Return (x, y) of the center of cell containing provided text 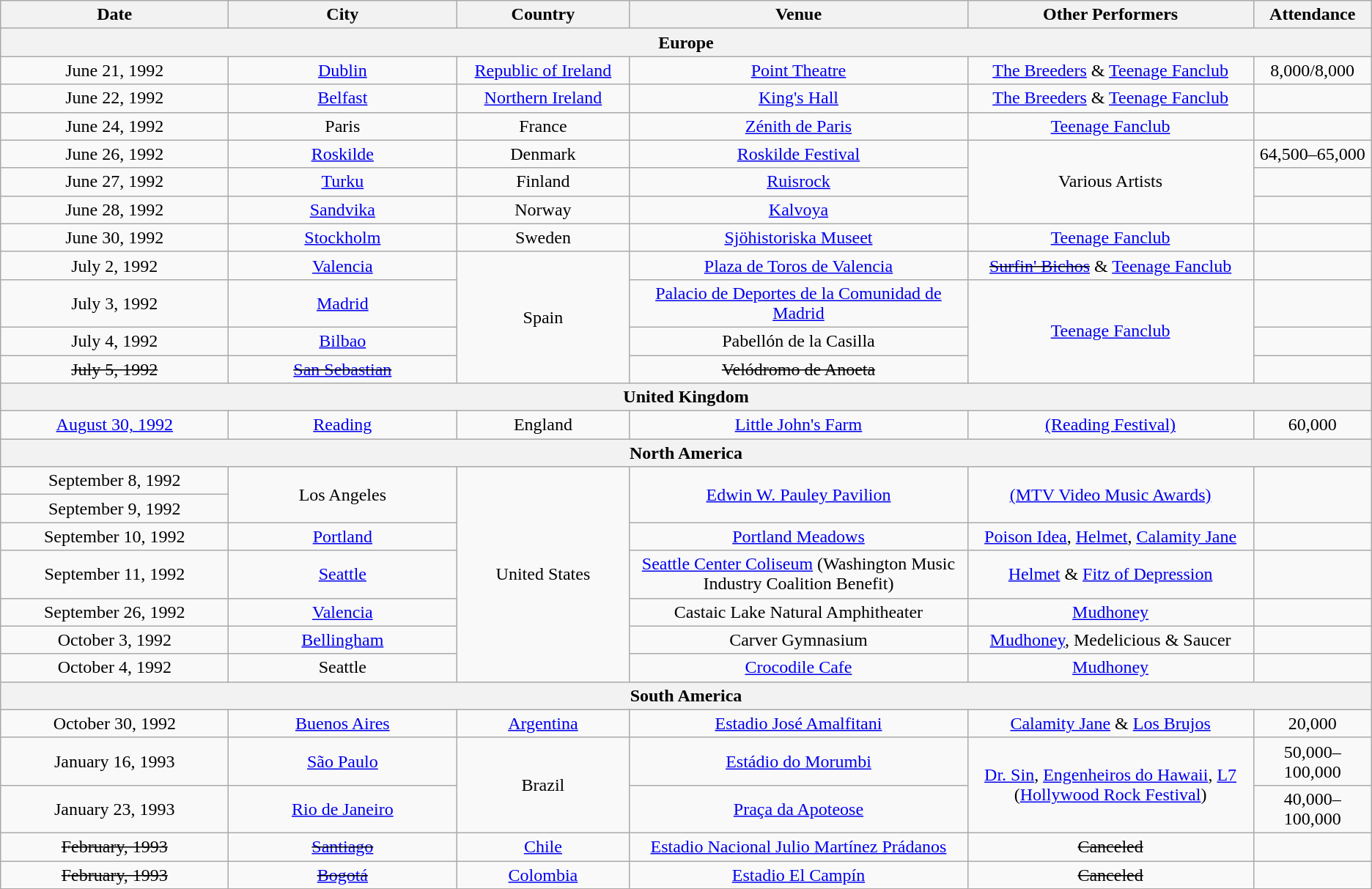
Reading (343, 425)
Spain (543, 317)
Northern Ireland (543, 98)
June 24, 1992 (114, 126)
Point Theatre (799, 70)
July 4, 1992 (114, 341)
Turku (343, 182)
Estádio do Morumbi (799, 761)
Dr. Sin, Engenheiros do Hawaii, L7 (Hollywood Rock Festival) (1110, 785)
Colombia (543, 874)
October 30, 1992 (114, 723)
Rio de Janeiro (343, 809)
Calamity Jane & Los Brujos (1110, 723)
June 30, 1992 (114, 237)
50,000–100,000 (1312, 761)
Belfast (343, 98)
Helmet & Fitz of Depression (1110, 575)
Sweden (543, 237)
Kalvoya (799, 210)
September 10, 1992 (114, 536)
France (543, 126)
Velódromo de Anoeta (799, 369)
Various Artists (1110, 182)
Praça da Apoteose (799, 809)
Dublin (343, 70)
September 26, 1992 (114, 612)
Date (114, 15)
July 5, 1992 (114, 369)
August 30, 1992 (114, 425)
Plaza de Toros de Valencia (799, 265)
Finland (543, 182)
United States (543, 575)
Country (543, 15)
Argentina (543, 723)
South America (686, 696)
Estadio José Amalfitani (799, 723)
Edwin W. Pauley Pavilion (799, 495)
Madrid (343, 303)
Seattle Center Coliseum (Washington Music Industry Coalition Benefit) (799, 575)
64,500–65,000 (1312, 154)
June 27, 1992 (114, 182)
São Paulo (343, 761)
Norway (543, 210)
Castaic Lake Natural Amphitheater (799, 612)
Chile (543, 846)
Brazil (543, 785)
Pabellón de la Casilla (799, 341)
Buenos Aires (343, 723)
England (543, 425)
September 11, 1992 (114, 575)
Ruisrock (799, 182)
July 2, 1992 (114, 265)
City (343, 15)
King's Hall (799, 98)
40,000–100,000 (1312, 809)
Stockholm (343, 237)
Denmark (543, 154)
Surfin' Bichos & Teenage Fanclub (1110, 265)
United Kingdom (686, 397)
September 8, 1992 (114, 481)
October 4, 1992 (114, 668)
Crocodile Cafe (799, 668)
June 22, 1992 (114, 98)
Portland (343, 536)
Roskilde Festival (799, 154)
60,000 (1312, 425)
January 23, 1993 (114, 809)
Mudhoney, Medelicious & Saucer (1110, 640)
Roskilde (343, 154)
Paris (343, 126)
Europe (686, 43)
June 21, 1992 (114, 70)
Santiago (343, 846)
Bilbao (343, 341)
October 3, 1992 (114, 640)
Bellingham (343, 640)
September 9, 1992 (114, 509)
Portland Meadows (799, 536)
July 3, 1992 (114, 303)
20,000 (1312, 723)
Venue (799, 15)
June 26, 1992 (114, 154)
Other Performers (1110, 15)
Attendance (1312, 15)
8,000/8,000 (1312, 70)
Little John's Farm (799, 425)
(MTV Video Music Awards) (1110, 495)
Los Angeles (343, 495)
Estadio El Campín (799, 874)
Republic of Ireland (543, 70)
Sandvika (343, 210)
June 28, 1992 (114, 210)
Carver Gymnasium (799, 640)
North America (686, 453)
Sjöhistoriska Museet (799, 237)
January 16, 1993 (114, 761)
Poison Idea, Helmet, Calamity Jane (1110, 536)
Palacio de Deportes de la Comunidad de Madrid (799, 303)
Estadio Nacional Julio Martínez Prádanos (799, 846)
(Reading Festival) (1110, 425)
Zénith de Paris (799, 126)
San Sebastian (343, 369)
Bogotá (343, 874)
